Identify which cell holds the provided text, then report its [x, y] central coordinate. 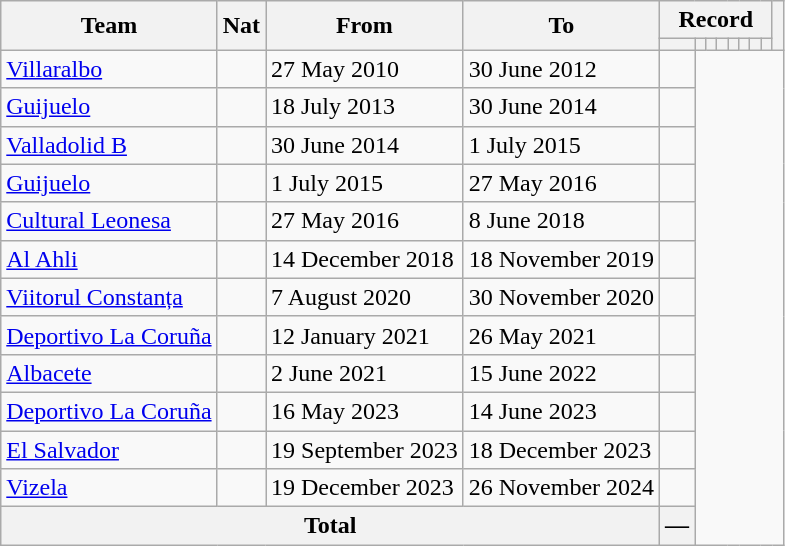
Viitorul Constanța [109, 297]
19 September 2023 [365, 449]
8 June 2018 [561, 221]
14 June 2023 [561, 411]
7 August 2020 [365, 297]
18 November 2019 [561, 259]
Valladolid B [109, 145]
From [365, 26]
Nat [241, 26]
30 June 2012 [561, 69]
— [678, 526]
Villaralbo [109, 69]
15 June 2022 [561, 373]
19 December 2023 [365, 488]
18 July 2013 [365, 107]
Cultural Leonesa [109, 221]
26 May 2021 [561, 335]
12 January 2021 [365, 335]
Vizela [109, 488]
Team [109, 26]
Total [330, 526]
30 November 2020 [561, 297]
Record [716, 20]
14 December 2018 [365, 259]
2 June 2021 [365, 373]
To [561, 26]
El Salvador [109, 449]
26 November 2024 [561, 488]
Albacete [109, 373]
18 December 2023 [561, 449]
27 May 2010 [365, 69]
16 May 2023 [365, 411]
Al Ahli [109, 259]
